Scan for the cell matching the given text and deliver its [X, Y] coordinate at center. 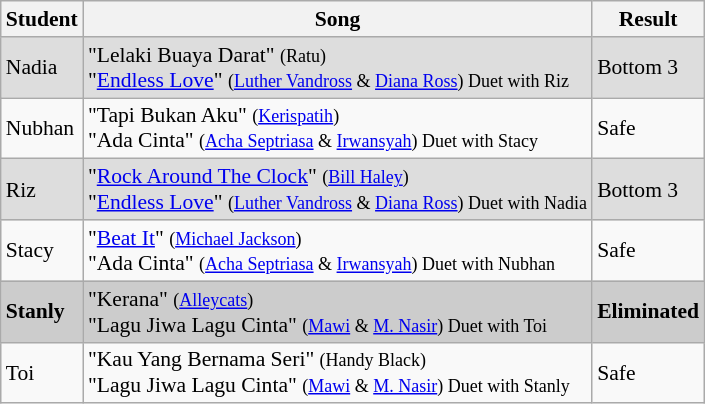
Song [338, 19]
Nubhan [42, 128]
Student [42, 19]
"Rock Around The Clock" (Bill Haley) "Endless Love" (Luther Vandross & Diana Ross) Duet with Nadia [338, 190]
Eliminated [648, 312]
Riz [42, 190]
"Beat It" (Michael Jackson) "Ada Cinta" (Acha Septriasa & Irwansyah) Duet with Nubhan [338, 250]
Stacy [42, 250]
Nadia [42, 68]
"Lelaki Buaya Darat" (Ratu) "Endless Love" (Luther Vandross & Diana Ross) Duet with Riz [338, 68]
"Kau Yang Bernama Seri" (Handy Black) "Lagu Jiwa Lagu Cinta" (Mawi & M. Nasir) Duet with Stanly [338, 372]
Toi [42, 372]
Result [648, 19]
"Tapi Bukan Aku" (Kerispatih) "Ada Cinta" (Acha Septriasa & Irwansyah) Duet with Stacy [338, 128]
Stanly [42, 312]
"Kerana" (Alleycats) "Lagu Jiwa Lagu Cinta" (Mawi & M. Nasir) Duet with Toi [338, 312]
